Determine the (X, Y) coordinate at the center of the cell enclosing the given text.  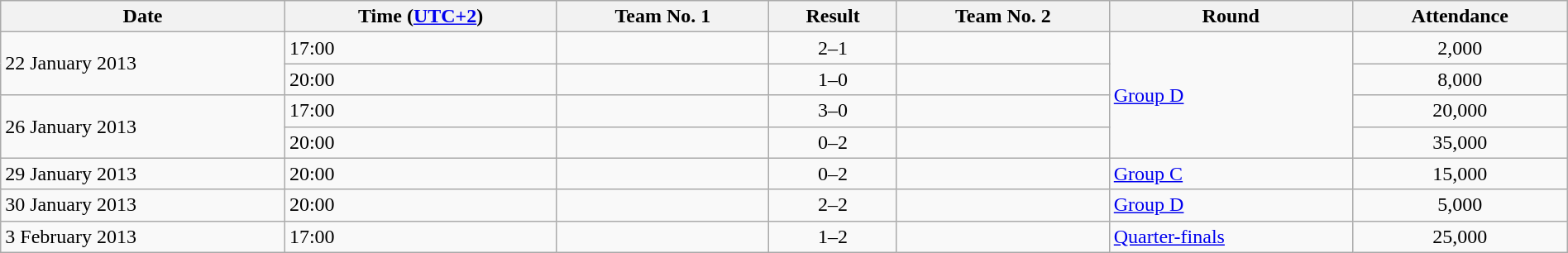
Team No. 2 (1002, 17)
1–2 (834, 236)
2–1 (834, 48)
29 January 2013 (143, 174)
5,000 (1460, 205)
25,000 (1460, 236)
2,000 (1460, 48)
8,000 (1460, 79)
26 January 2013 (143, 126)
Attendance (1460, 17)
Result (834, 17)
3 February 2013 (143, 236)
2–2 (834, 205)
3–0 (834, 111)
Round (1231, 17)
30 January 2013 (143, 205)
20,000 (1460, 111)
Date (143, 17)
Time (UTC+2) (420, 17)
Team No. 1 (663, 17)
Group C (1231, 174)
Quarter-finals (1231, 236)
22 January 2013 (143, 64)
1–0 (834, 79)
35,000 (1460, 142)
15,000 (1460, 174)
